Return the [x, y] coordinate for the center point of the cell that contains the specified text.  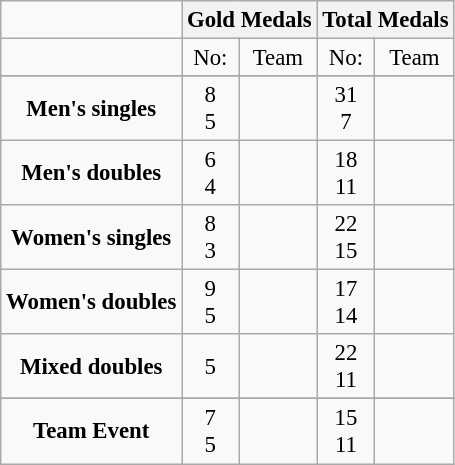
31 7 [346, 108]
7 5 [210, 432]
22 11 [346, 366]
22 15 [346, 238]
8 5 [210, 108]
15 11 [346, 432]
Men's doubles [92, 174]
18 11 [346, 174]
17 14 [346, 302]
Gold Medals [250, 20]
Team Event [92, 432]
Mixed doubles [92, 366]
8 3 [210, 238]
Total Medals [386, 20]
5 [210, 366]
Women's doubles [92, 302]
9 5 [210, 302]
Men's singles [92, 108]
Women's singles [92, 238]
6 4 [210, 174]
